Detect which cell encompasses the target text, then output its [X, Y] center coordinate. 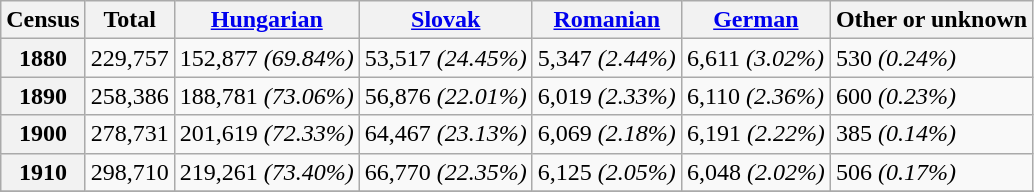
66,770 (22.35%) [446, 172]
Hungarian [266, 20]
385 (0.14%) [931, 134]
64,467 (23.13%) [446, 134]
Other or unknown [931, 20]
6,611 (3.02%) [756, 58]
506 (0.17%) [931, 172]
188,781 (73.06%) [266, 96]
298,710 [130, 172]
53,517 (24.45%) [446, 58]
6,110 (2.36%) [756, 96]
6,019 (2.33%) [606, 96]
6,125 (2.05%) [606, 172]
219,261 (73.40%) [266, 172]
Total [130, 20]
6,069 (2.18%) [606, 134]
6,191 (2.22%) [756, 134]
152,877 (69.84%) [266, 58]
258,386 [130, 96]
1910 [43, 172]
1880 [43, 58]
201,619 (72.33%) [266, 134]
1890 [43, 96]
German [756, 20]
Census [43, 20]
1900 [43, 134]
600 (0.23%) [931, 96]
Slovak [446, 20]
56,876 (22.01%) [446, 96]
229,757 [130, 58]
278,731 [130, 134]
Romanian [606, 20]
5,347 (2.44%) [606, 58]
6,048 (2.02%) [756, 172]
530 (0.24%) [931, 58]
